Return (x, y) of the center of cell containing provided text 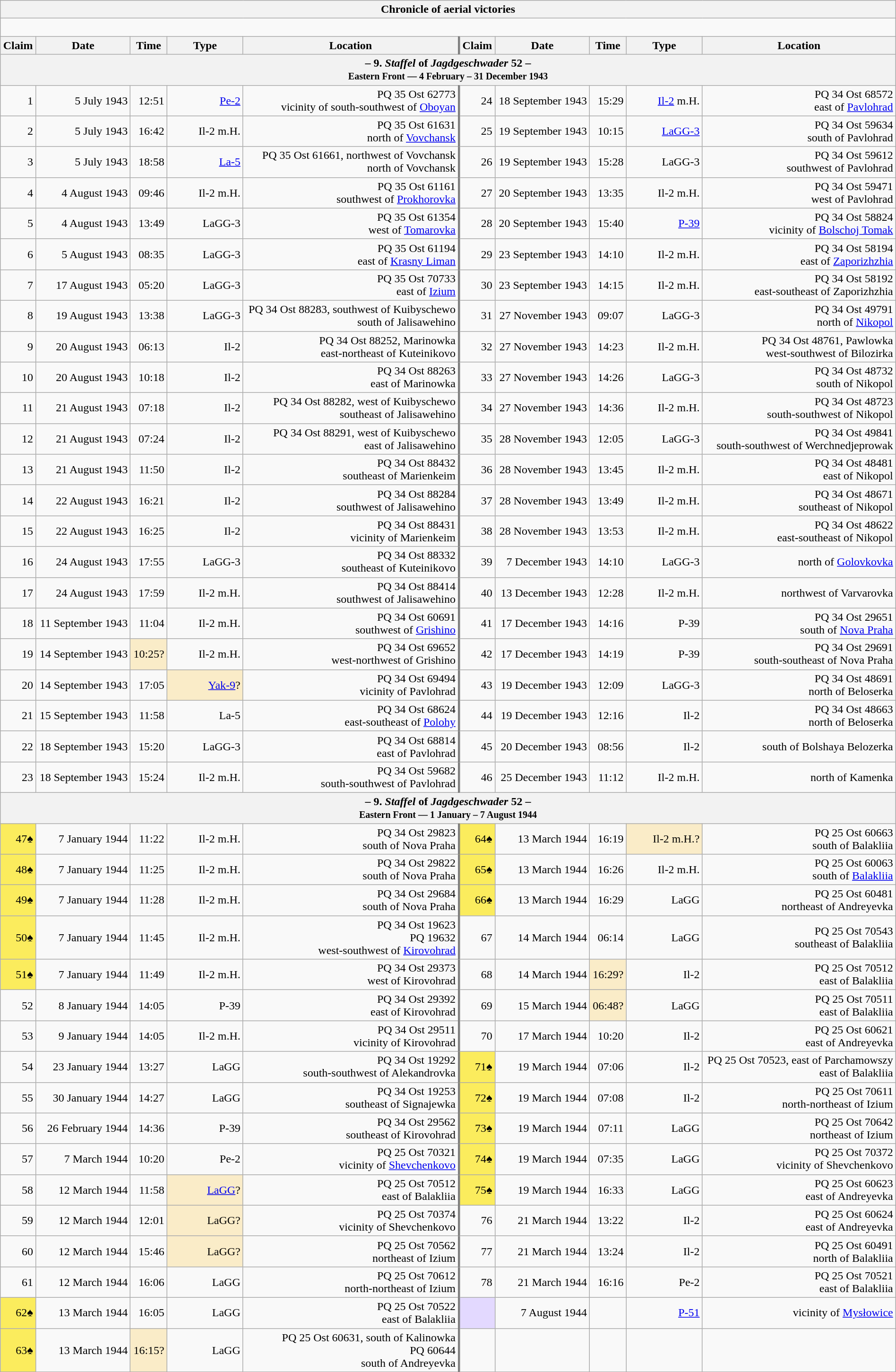
43 (477, 685)
9 (18, 346)
07:11 (608, 1128)
PQ 34 Ost 48671 southeast of Nikopol (799, 500)
07:24 (148, 439)
52 (18, 1005)
18:58 (148, 162)
70 (477, 1036)
13:22 (608, 1221)
14:15 (608, 285)
16:42 (148, 131)
17:59 (148, 593)
PQ 25 Ost 60624 east of Andreyevka (799, 1221)
16:15? (148, 1350)
PQ 34 Ost 68814 east of Pavlohrad (351, 746)
26 (477, 162)
PQ 34 Ost 48622 east-southeast of Nikopol (799, 531)
PQ 34 Ost 68572 east of Pavlohrad (799, 100)
12:09 (608, 685)
PQ 25 Ost 70612 north-northeast of Izium (351, 1282)
northwest of Varvarovka (799, 593)
15 March 1944 (542, 1005)
12:01 (148, 1221)
56 (18, 1128)
06:13 (148, 346)
PQ 34 Ost 48761, Pawlowka west-southwest of Bilozirka (799, 346)
11 (18, 408)
PQ 34 Ost 29823 south of Nova Praha (351, 839)
60 (18, 1251)
PQ 25 Ost 70372vicinity of Shevchenkovo (799, 1159)
9 January 1944 (83, 1036)
48♠ (18, 870)
PQ 35 Ost 61354 west of Tomarovka (351, 223)
16:33 (608, 1190)
PQ 34 Ost 58824vicinity of Bolschoj Tomak (799, 223)
05:20 (148, 285)
15:40 (608, 223)
PQ 25 Ost 60621 east of Andreyevka (799, 1036)
71♠ (477, 1067)
06:14 (608, 938)
46 (477, 777)
34 (477, 408)
8 (18, 316)
51♠ (18, 975)
69 (477, 1005)
09:07 (608, 316)
PQ 25 Ost 70321vicinity of Shevchenkovo (351, 1159)
PQ 34 Ost 88252, Marinowka east-northeast of Kuteinikovo (351, 346)
16:05 (148, 1312)
7 March 1944 (83, 1159)
south of Bolshaya Belozerka (799, 746)
39 (477, 562)
15:20 (148, 746)
10:15 (608, 131)
19 August 1943 (83, 316)
2 (18, 131)
53 (18, 1036)
68 (477, 975)
07:08 (608, 1098)
14 (18, 500)
PQ 25 Ost 70511 east of Balakliia (799, 1005)
36 (477, 470)
33 (477, 377)
PQ 34 Ost 49841 south-southwest of Werchnedjeprowak (799, 439)
11:04 (148, 623)
PQ 34 Ost 88432 southeast of Marienkeim (351, 470)
21 (18, 716)
PQ 34 Ost 48663 north of Beloserka (799, 716)
13:35 (608, 193)
13:27 (148, 1067)
11 September 1943 (83, 623)
13 December 1943 (542, 593)
54 (18, 1067)
14:16 (608, 623)
PQ 34 Ost 29392 east of Kirovohrad (351, 1005)
16:16 (608, 1282)
08:56 (608, 746)
PQ 34 Ost 88284 southwest of Jalisawehino (351, 500)
PQ 35 Ost 62773vicinity of south-southwest of Oboyan (351, 100)
11:28 (148, 900)
07:18 (148, 408)
72♠ (477, 1098)
07:06 (608, 1067)
PQ 34 Ost 29373 west of Kirovohrad (351, 975)
P-51 (664, 1312)
PQ 35 Ost 61661, northwest of Vovchansk north of Vovchansk (351, 162)
28 (477, 223)
PQ 34 Ost 29691 south-southeast of Nova Praha (799, 654)
77 (477, 1251)
06:48? (608, 1005)
PQ 34 Ost 69652 west-northwest of Grishino (351, 654)
PQ 25 Ost 70521 east of Balakliia (799, 1282)
11:25 (148, 870)
18 (18, 623)
PQ 34 Ost 48481 east of Nikopol (799, 470)
14:27 (148, 1098)
16:19 (608, 839)
55 (18, 1098)
PQ 35 Ost 61194 east of Krasny Liman (351, 254)
5 (18, 223)
PQ 34 Ost 88282, west of Kuibyschewo southeast of Jalisawehino (351, 408)
76 (477, 1221)
15:46 (148, 1251)
7 August 1944 (542, 1312)
17 August 1943 (83, 285)
17 March 1944 (542, 1036)
PQ 25 Ost 70562 northeast of Izium (351, 1251)
37 (477, 500)
57 (18, 1159)
64♠ (477, 839)
32 (477, 346)
PQ 34 Ost 88414 southwest of Jalisawehino (351, 593)
PQ 34 Ost 29651 south of Nova Praha (799, 623)
11:49 (148, 975)
Chronicle of aerial victories (448, 9)
PQ 34 Ost 88283, southwest of Kuibyschewo south of Jalisawehino (351, 316)
PQ 25 Ost 70374vicinity of Shevchenkovo (351, 1221)
17:55 (148, 562)
PQ 34 Ost 59471 west of Pavlohrad (799, 193)
65♠ (477, 870)
– 9. Staffel of Jagdgeschwader 52 –Eastern Front — 4 February – 31 December 1943 (448, 70)
30 (477, 285)
12:28 (608, 593)
50♠ (18, 938)
vicinity of Mysłowice (799, 1312)
23 January 1944 (83, 1067)
PQ 34 Ost 59682 south-southwest of Pavlohrad (351, 777)
north of Kamenka (799, 777)
PQ 25 Ost 70522 east of Balakliia (351, 1312)
PQ 34 Ost 59612 southwest of Pavlohrad (799, 162)
PQ 35 Ost 61631 north of Vovchansk (351, 131)
11:50 (148, 470)
16:25 (148, 531)
11:45 (148, 938)
10:25? (148, 654)
17 (18, 593)
67 (477, 938)
14:19 (608, 654)
4 (18, 193)
3 (18, 162)
16:21 (148, 500)
59 (18, 1221)
PQ 34 Ost 29511vicinity of Kirovohrad (351, 1036)
12 (18, 439)
PQ 25 Ost 60623 east of Andreyevka (799, 1190)
12:05 (608, 439)
13:53 (608, 531)
12:51 (148, 100)
PQ 34 Ost 29684 south of Nova Praha (351, 900)
PQ 25 Ost 60631, south of KalinowkaPQ 60644 south of Andreyevka (351, 1350)
15:28 (608, 162)
PQ 35 Ost 70733 east of Izium (351, 285)
PQ 34 Ost 49791 north of Nikopol (799, 316)
15:29 (608, 100)
PQ 34 Ost 19623PQ 19632 west-southwest of Kirovohrad (351, 938)
40 (477, 593)
PQ 34 Ost 48691 north of Beloserka (799, 685)
– 9. Staffel of Jagdgeschwader 52 –Eastern Front — 1 January – 7 August 1944 (448, 808)
13:24 (608, 1251)
PQ 25 Ost 60481 northeast of Andreyevka (799, 900)
PQ 34 Ost 19292 south-southwest of Alekandrovka (351, 1067)
PQ 25 Ost 70611 north-northeast of Izium (799, 1098)
13:38 (148, 316)
PQ 34 Ost 29822 south of Nova Praha (351, 870)
23 (18, 777)
PQ 34 Ost 88332 southeast of Kuteinikovo (351, 562)
19 (18, 654)
27 (477, 193)
09:46 (148, 193)
PQ 25 Ost 70543 southeast of Balakliia (799, 938)
25 December 1943 (542, 777)
26 February 1944 (83, 1128)
PQ 34 Ost 58192 east-southeast of Zaporizhzhia (799, 285)
25 (477, 131)
PQ 34 Ost 60691 southwest of Grishino (351, 623)
78 (477, 1282)
35 (477, 439)
58 (18, 1190)
Il-2 m.H.? (664, 839)
75♠ (477, 1190)
14:23 (608, 346)
73♠ (477, 1128)
16:29 (608, 900)
north of Golovkovka (799, 562)
8 January 1944 (83, 1005)
14:26 (608, 377)
20 December 1943 (542, 746)
74♠ (477, 1159)
PQ 25 Ost 70523, east of Parchamowszy east of Balakliia (799, 1067)
Yak-9? (205, 685)
PQ 34 Ost 48723 south-southwest of Nikopol (799, 408)
17:05 (148, 685)
PQ 34 Ost 59634 south of Pavlohrad (799, 131)
45 (477, 746)
PQ 34 Ost 29562 southeast of Kirovohrad (351, 1128)
7 (18, 285)
11:12 (608, 777)
PQ 35 Ost 61161 southwest of Prokhorovka (351, 193)
15 September 1943 (83, 716)
22 (18, 746)
PQ 34 Ost 19253 southeast of Signajewka (351, 1098)
13:45 (608, 470)
PQ 34 Ost 69494vicinity of Pavlohrad (351, 685)
12:16 (608, 716)
5 August 1943 (83, 254)
PQ 34 Ost 88263 east of Marinowka (351, 377)
7 December 1943 (542, 562)
PQ 34 Ost 68624 east-southeast of Polohy (351, 716)
16:26 (608, 870)
49♠ (18, 900)
16:29? (608, 975)
42 (477, 654)
62♠ (18, 1312)
30 January 1944 (83, 1098)
47♠ (18, 839)
PQ 25 Ost 60663 south of Balakliia (799, 839)
PQ 34 Ost 58194 east of Zaporizhzhia (799, 254)
31 (477, 316)
20 (18, 685)
PQ 34 Ost 88291, west of Kuibyschewo east of Jalisawehino (351, 439)
16:06 (148, 1282)
PQ 34 Ost 88431vicinity of Marienkeim (351, 531)
38 (477, 531)
63♠ (18, 1350)
44 (477, 716)
07:35 (608, 1159)
15 (18, 531)
13 (18, 470)
08:35 (148, 254)
10 (18, 377)
PQ 34 Ost 48732 south of Nikopol (799, 377)
1 (18, 100)
41 (477, 623)
10:18 (148, 377)
15:24 (148, 777)
61 (18, 1282)
29 (477, 254)
24 (477, 100)
PQ 25 Ost 70642 northeast of Izium (799, 1128)
PQ 25 Ost 60491 north of Balakliia (799, 1251)
66♠ (477, 900)
PQ 25 Ost 60063 south of Balakliia (799, 870)
16 (18, 562)
6 (18, 254)
11:22 (148, 839)
